Find where the given text appears and provide that cell's center as [X, Y] coordinate. 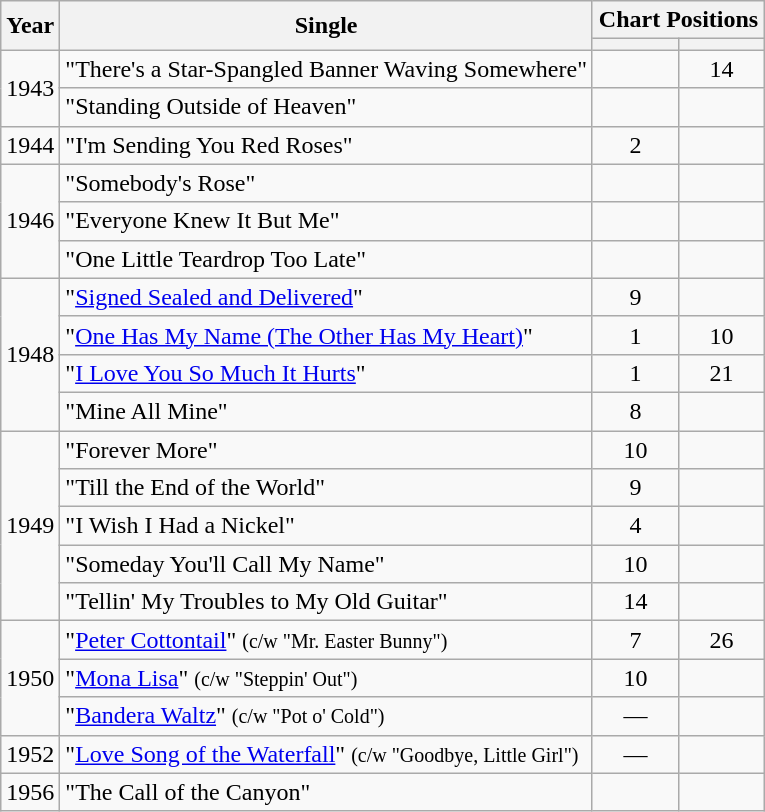
"Standing Outside of Heaven" [326, 107]
1956 [30, 792]
"Peter Cottontail" (c/w "Mr. Easter Bunny") [326, 640]
Chart Positions [678, 20]
1949 [30, 525]
21 [722, 373]
7 [635, 640]
1943 [30, 88]
1944 [30, 145]
"Love Song of the Waterfall" (c/w "Goodbye, Little Girl") [326, 754]
"One Little Teardrop Too Late" [326, 259]
"Tellin' My Troubles to My Old Guitar" [326, 602]
"One Has My Name (The Other Has My Heart)" [326, 335]
"I Love You So Much It Hurts" [326, 373]
4 [635, 526]
"Bandera Waltz" (c/w "Pot o' Cold") [326, 716]
"Till the End of the World" [326, 488]
"The Call of the Canyon" [326, 792]
"There's a Star-Spangled Banner Waving Somewhere" [326, 69]
1952 [30, 754]
"Signed Sealed and Delivered" [326, 297]
1946 [30, 221]
2 [635, 145]
"Mona Lisa" (c/w "Steppin' Out") [326, 678]
"Forever More" [326, 449]
8 [635, 411]
"I'm Sending You Red Roses" [326, 145]
"Somebody's Rose" [326, 183]
"Everyone Knew It But Me" [326, 221]
1950 [30, 678]
"Someday You'll Call My Name" [326, 564]
26 [722, 640]
Single [326, 26]
1948 [30, 354]
"Mine All Mine" [326, 411]
"I Wish I Had a Nickel" [326, 526]
Year [30, 26]
